Search for the cell housing the specified text and yield its [X, Y] center coordinate. 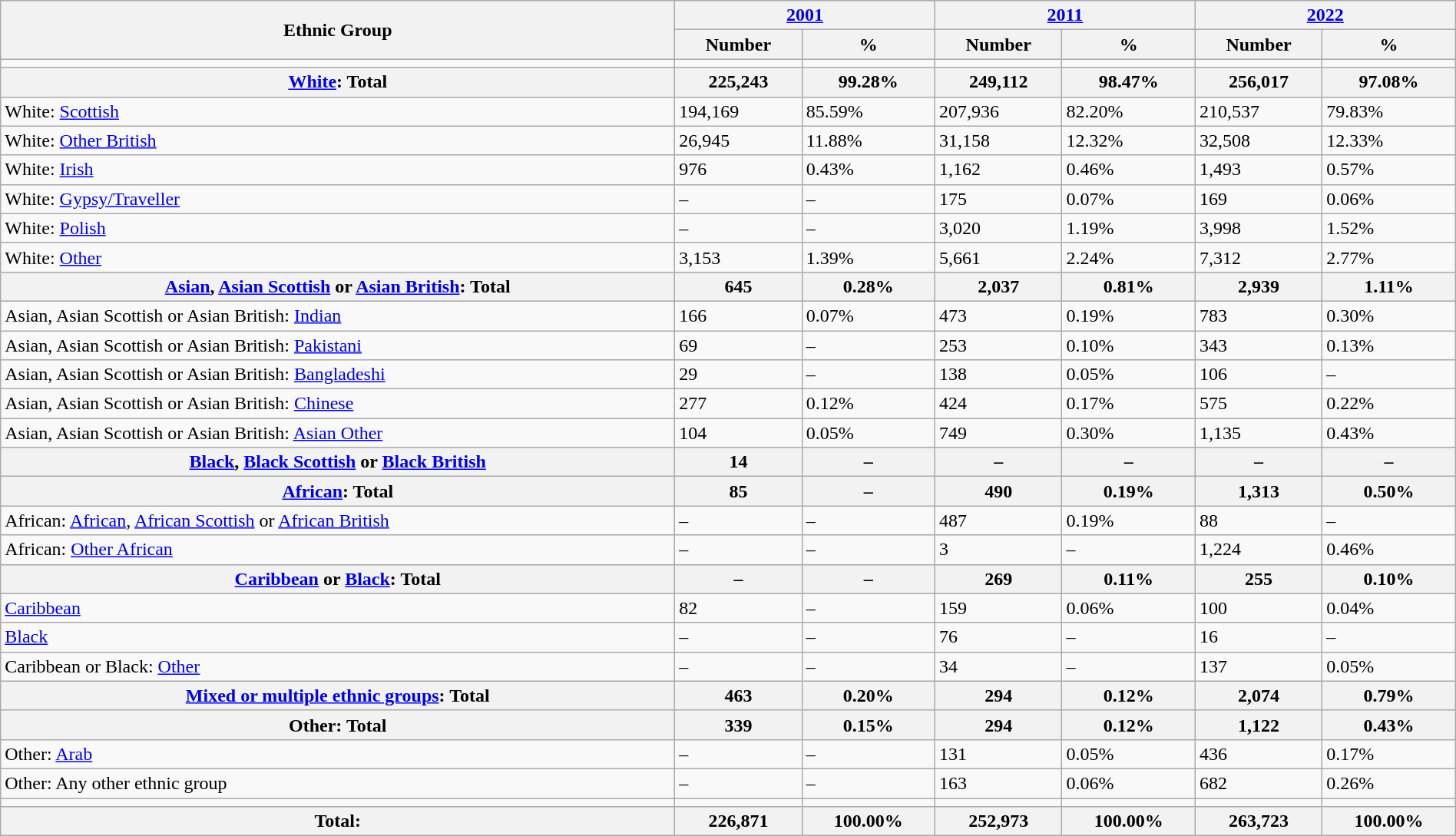
Asian, Asian Scottish or Asian British: Asian Other [338, 433]
99.28% [868, 82]
104 [739, 433]
Ethnic Group [338, 30]
159 [998, 608]
1.19% [1129, 228]
12.32% [1129, 140]
African: Total [338, 491]
14 [739, 462]
1.11% [1388, 286]
1,135 [1258, 433]
138 [998, 375]
0.22% [1388, 404]
3,998 [1258, 228]
97.08% [1388, 82]
Asian, Asian Scottish or Asian British: Indian [338, 316]
2022 [1325, 15]
682 [1258, 783]
5,661 [998, 257]
White: Other [338, 257]
White: Polish [338, 228]
88 [1258, 520]
253 [998, 345]
0.26% [1388, 783]
463 [739, 696]
82 [739, 608]
100 [1258, 608]
166 [739, 316]
343 [1258, 345]
2011 [1066, 15]
11.88% [868, 140]
424 [998, 404]
976 [739, 170]
82.20% [1129, 111]
2.77% [1388, 257]
106 [1258, 375]
194,169 [739, 111]
African: African, African Scottish or African British [338, 520]
White: Scottish [338, 111]
2,074 [1258, 696]
White: Total [338, 82]
34 [998, 666]
256,017 [1258, 82]
175 [998, 199]
0.11% [1129, 579]
Black [338, 637]
White: Gypsy/Traveller [338, 199]
2.24% [1129, 257]
1,224 [1258, 550]
575 [1258, 404]
226,871 [739, 821]
252,973 [998, 821]
2,939 [1258, 286]
White: Irish [338, 170]
137 [1258, 666]
12.33% [1388, 140]
29 [739, 375]
Asian, Asian Scottish or Asian British: Pakistani [338, 345]
32,508 [1258, 140]
85.59% [868, 111]
0.04% [1388, 608]
3 [998, 550]
487 [998, 520]
249,112 [998, 82]
White: Other British [338, 140]
339 [739, 725]
207,936 [998, 111]
0.28% [868, 286]
131 [998, 754]
0.15% [868, 725]
3,020 [998, 228]
2,037 [998, 286]
277 [739, 404]
Other: Any other ethnic group [338, 783]
Asian, Asian Scottish or Asian British: Total [338, 286]
0.20% [868, 696]
783 [1258, 316]
0.81% [1129, 286]
Mixed or multiple ethnic groups: Total [338, 696]
69 [739, 345]
3,153 [739, 257]
255 [1258, 579]
Caribbean or Black: Total [338, 579]
Other: Arab [338, 754]
98.47% [1129, 82]
1.39% [868, 257]
1,313 [1258, 491]
Other: Total [338, 725]
79.83% [1388, 111]
0.79% [1388, 696]
7,312 [1258, 257]
26,945 [739, 140]
31,158 [998, 140]
1,122 [1258, 725]
Caribbean or Black: Other [338, 666]
225,243 [739, 82]
African: Other African [338, 550]
0.13% [1388, 345]
210,537 [1258, 111]
1,493 [1258, 170]
Black, Black Scottish or Black British [338, 462]
76 [998, 637]
Asian, Asian Scottish or Asian British: Chinese [338, 404]
Caribbean [338, 608]
Asian, Asian Scottish or Asian British: Bangladeshi [338, 375]
0.57% [1388, 170]
169 [1258, 199]
Total: [338, 821]
645 [739, 286]
0.50% [1388, 491]
2001 [805, 15]
1,162 [998, 170]
269 [998, 579]
749 [998, 433]
1.52% [1388, 228]
473 [998, 316]
436 [1258, 754]
263,723 [1258, 821]
163 [998, 783]
16 [1258, 637]
490 [998, 491]
85 [739, 491]
